Provide the (x, y) coordinate of the cell's center where the given text is located.  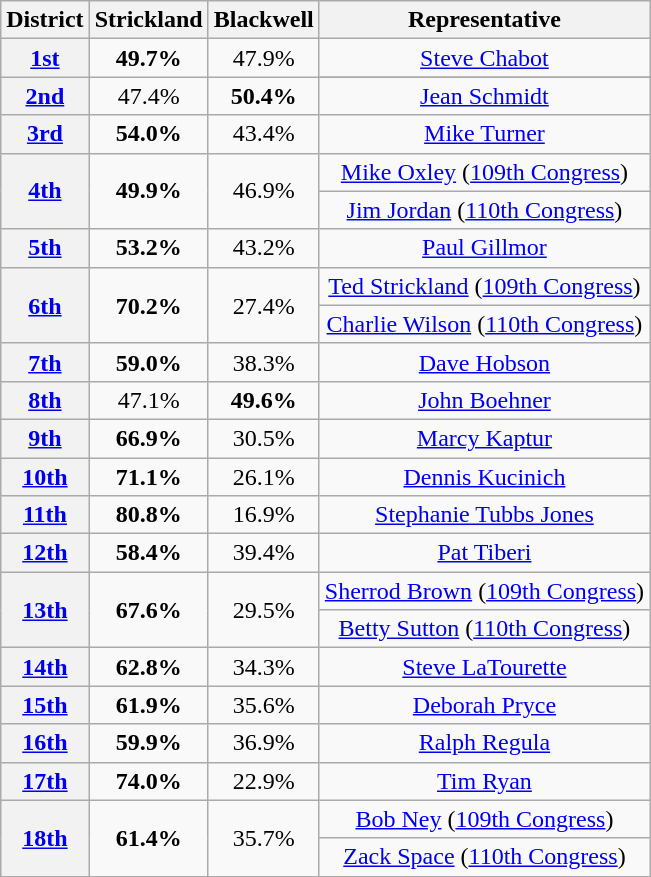
Ralph Regula (484, 743)
5th (45, 248)
Charlie Wilson (110th Congress) (484, 324)
Pat Tiberi (484, 553)
Ted Strickland (109th Congress) (484, 286)
43.4% (264, 134)
12th (45, 553)
Stephanie Tubbs Jones (484, 515)
Jean Schmidt (484, 96)
6th (45, 305)
Betty Sutton (110th Congress) (484, 629)
Paul Gillmor (484, 248)
8th (45, 400)
1st (45, 58)
46.9% (264, 191)
Zack Space (110th Congress) (484, 857)
13th (45, 610)
Mike Turner (484, 134)
26.1% (264, 477)
Steve Chabot (484, 58)
15th (45, 705)
53.2% (148, 248)
Deborah Pryce (484, 705)
Bob Ney (109th Congress) (484, 819)
Jim Jordan (110th Congress) (484, 210)
4th (45, 191)
30.5% (264, 438)
District (45, 20)
Tim Ryan (484, 781)
80.8% (148, 515)
35.6% (264, 705)
16.9% (264, 515)
61.4% (148, 838)
Sherrod Brown (109th Congress) (484, 591)
62.8% (148, 667)
27.4% (264, 305)
54.0% (148, 134)
49.6% (264, 400)
18th (45, 838)
71.1% (148, 477)
66.9% (148, 438)
Representative (484, 20)
14th (45, 667)
John Boehner (484, 400)
58.4% (148, 553)
7th (45, 362)
43.2% (264, 248)
36.9% (264, 743)
9th (45, 438)
35.7% (264, 838)
29.5% (264, 610)
49.7% (148, 58)
74.0% (148, 781)
61.9% (148, 705)
Blackwell (264, 20)
10th (45, 477)
Marcy Kaptur (484, 438)
59.0% (148, 362)
Strickland (148, 20)
67.6% (148, 610)
47.4% (148, 96)
50.4% (264, 96)
Mike Oxley (109th Congress) (484, 172)
59.9% (148, 743)
16th (45, 743)
70.2% (148, 305)
11th (45, 515)
38.3% (264, 362)
Dennis Kucinich (484, 477)
17th (45, 781)
Dave Hobson (484, 362)
47.1% (148, 400)
22.9% (264, 781)
49.9% (148, 191)
2nd (45, 96)
34.3% (264, 667)
47.9% (264, 58)
3rd (45, 134)
39.4% (264, 553)
Steve LaTourette (484, 667)
